Search for the cell housing the specified text and yield its [x, y] center coordinate. 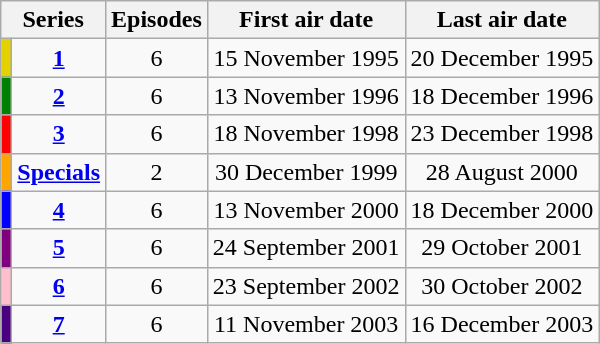
18 December 1996 [502, 96]
11 November 2003 [306, 324]
24 September 2001 [306, 248]
Specials [59, 172]
Episodes [157, 20]
Last air date [502, 20]
20 December 1995 [502, 58]
1 [59, 58]
Series [54, 20]
3 [59, 134]
28 August 2000 [502, 172]
15 November 1995 [306, 58]
13 November 2000 [306, 210]
First air date [306, 20]
30 October 2002 [502, 286]
4 [59, 210]
7 [59, 324]
29 October 2001 [502, 248]
23 December 1998 [502, 134]
18 December 2000 [502, 210]
18 November 1998 [306, 134]
30 December 1999 [306, 172]
13 November 1996 [306, 96]
23 September 2002 [306, 286]
5 [59, 248]
16 December 2003 [502, 324]
